Identify which cell holds the provided text, then report its [X, Y] central coordinate. 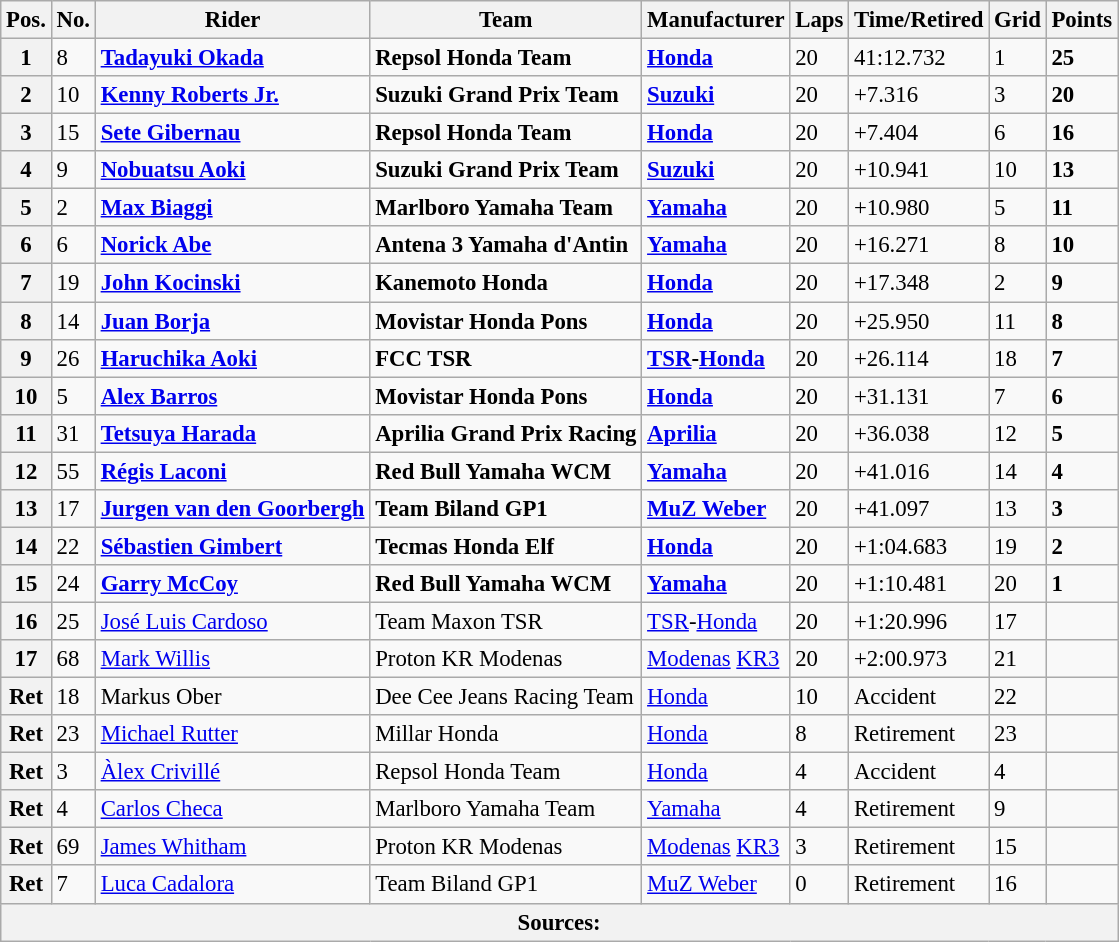
Michael Rutter [232, 734]
Alex Barros [232, 396]
Garry McCoy [232, 584]
Points [1082, 20]
Tadayuki Okada [232, 58]
Pos. [26, 20]
+10.980 [919, 208]
Time/Retired [919, 20]
Sete Gibernau [232, 133]
Carlos Checa [232, 809]
Mark Willis [232, 659]
24 [73, 584]
+25.950 [919, 321]
Nobuatsu Aoki [232, 170]
+1:20.996 [919, 621]
John Kocinski [232, 283]
+16.271 [919, 245]
+7.404 [919, 133]
Laps [820, 20]
+17.348 [919, 283]
+31.131 [919, 396]
Rider [232, 20]
Team [506, 20]
41:12.732 [919, 58]
Àlex Crivillé [232, 772]
Manufacturer [716, 20]
Sébastien Gimbert [232, 546]
+1:04.683 [919, 546]
Markus Ober [232, 697]
Luca Cadalora [232, 885]
+10.941 [919, 170]
+1:10.481 [919, 584]
Sources: [560, 922]
José Luis Cardoso [232, 621]
Juan Borja [232, 321]
0 [820, 885]
Haruchika Aoki [232, 358]
Kanemoto Honda [506, 283]
FCC TSR [506, 358]
+41.016 [919, 471]
+26.114 [919, 358]
+7.316 [919, 95]
55 [73, 471]
Grid [1018, 20]
69 [73, 847]
+36.038 [919, 433]
Jurgen van den Goorbergh [232, 509]
Régis Laconi [232, 471]
Millar Honda [506, 734]
31 [73, 433]
No. [73, 20]
Max Biaggi [232, 208]
Antena 3 Yamaha d'Antin [506, 245]
Aprilia Grand Prix Racing [506, 433]
21 [1018, 659]
Dee Cee Jeans Racing Team [506, 697]
68 [73, 659]
+2:00.973 [919, 659]
Aprilia [716, 433]
26 [73, 358]
Tecmas Honda Elf [506, 546]
Norick Abe [232, 245]
+41.097 [919, 509]
James Whitham [232, 847]
Team Maxon TSR [506, 621]
Tetsuya Harada [232, 433]
Kenny Roberts Jr. [232, 95]
